Find where the given text appears and provide that cell's center as (x, y) coordinate. 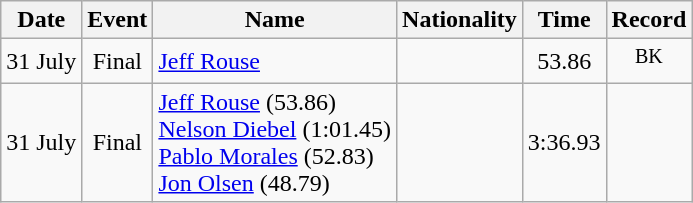
Time (564, 20)
Name (275, 20)
BK (649, 62)
Record (649, 20)
53.86 (564, 62)
Jeff Rouse (275, 62)
Date (42, 20)
Nationality (460, 20)
Jeff Rouse (53.86)Nelson Diebel (1:01.45)Pablo Morales (52.83)Jon Olsen (48.79) (275, 142)
3:36.93 (564, 142)
Event (118, 20)
